Locate the cell with the specified text and output its [X, Y] center coordinate. 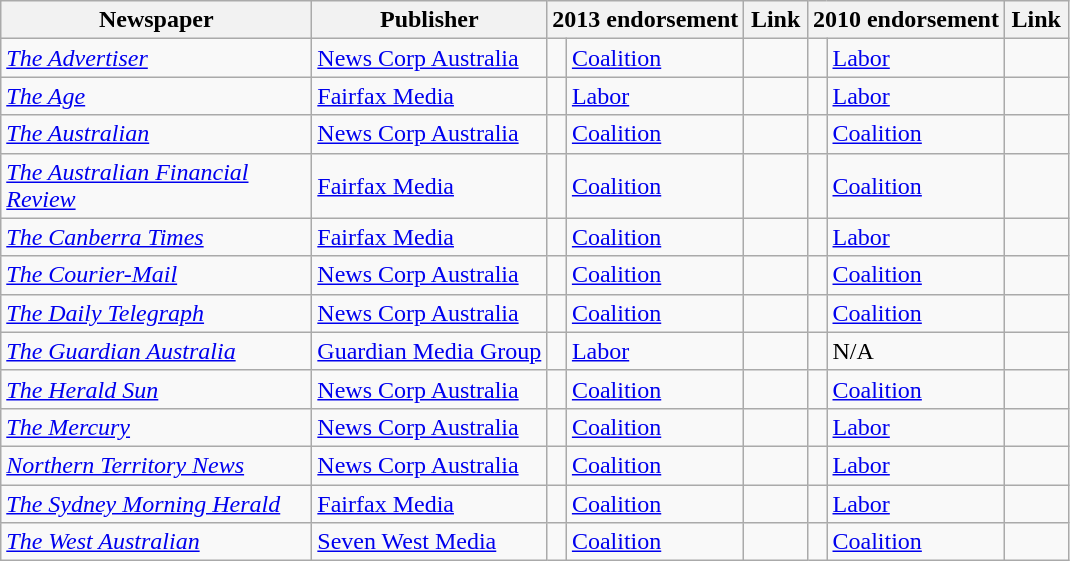
The Courier-Mail [156, 275]
The Sydney Morning Herald [156, 503]
Guardian Media Group [430, 351]
The West Australian [156, 542]
Northern Territory News [156, 465]
The Mercury [156, 427]
The Guardian Australia [156, 351]
2010 endorsement [906, 20]
The Herald Sun [156, 389]
Publisher [430, 20]
The Daily Telegraph [156, 313]
The Australian Financial Review [156, 186]
2013 endorsement [646, 20]
The Advertiser [156, 58]
Newspaper [156, 20]
The Age [156, 96]
Seven West Media [430, 542]
The Canberra Times [156, 237]
N/A [916, 351]
The Australian [156, 134]
